Scan for the cell matching the given text and deliver its [x, y] coordinate at center. 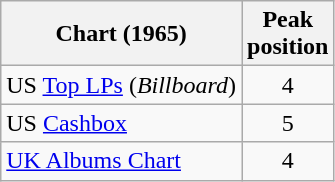
US Top LPs (Billboard) [122, 85]
US Cashbox [122, 123]
Peakposition [288, 34]
5 [288, 123]
Chart (1965) [122, 34]
UK Albums Chart [122, 161]
